Search for the cell housing the specified text and yield its [x, y] center coordinate. 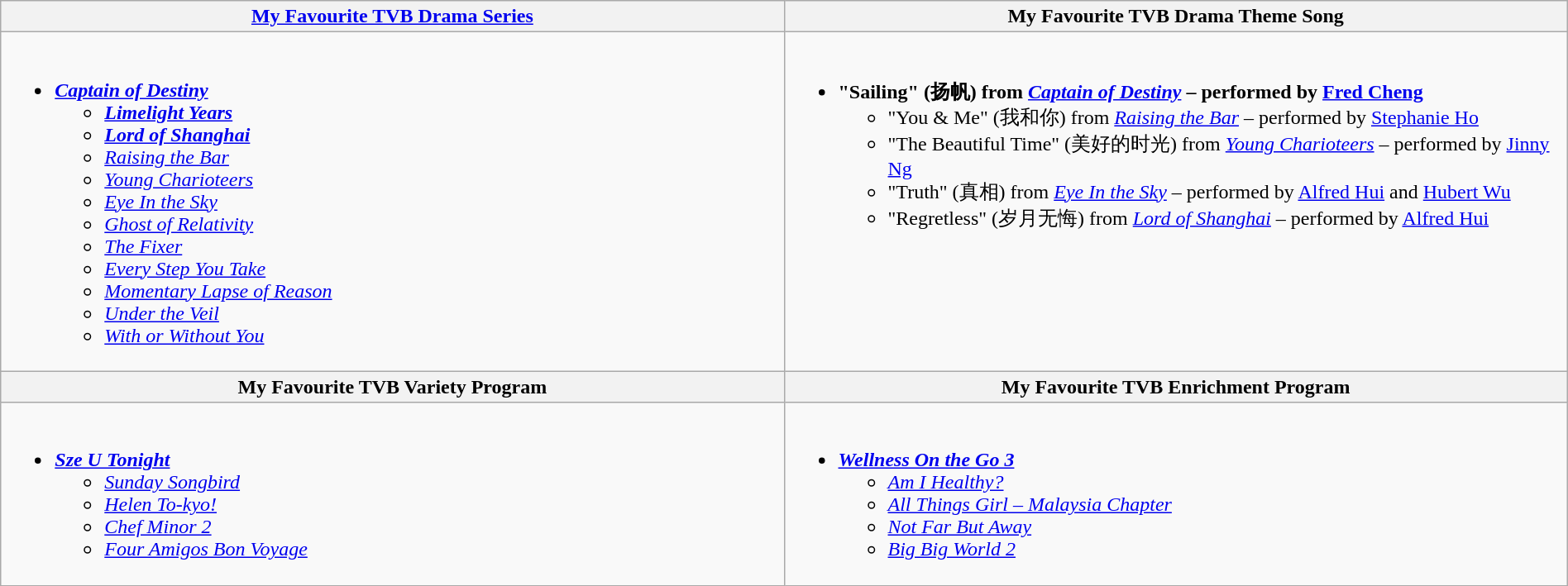
Wellness On the Go 3Am I Healthy?All Things Girl – Malaysia ChapterNot Far But AwayBig Big World 2 [1176, 494]
My Favourite TVB Enrichment Program [1176, 387]
My Favourite TVB Variety Program [392, 387]
Sze U TonightSunday SongbirdHelen To-kyo!Chef Minor 2Four Amigos Bon Voyage [392, 494]
My Favourite TVB Drama Series [392, 17]
My Favourite TVB Drama Theme Song [1176, 17]
